Return the (x, y) coordinate for the center point of the cell that contains the specified text.  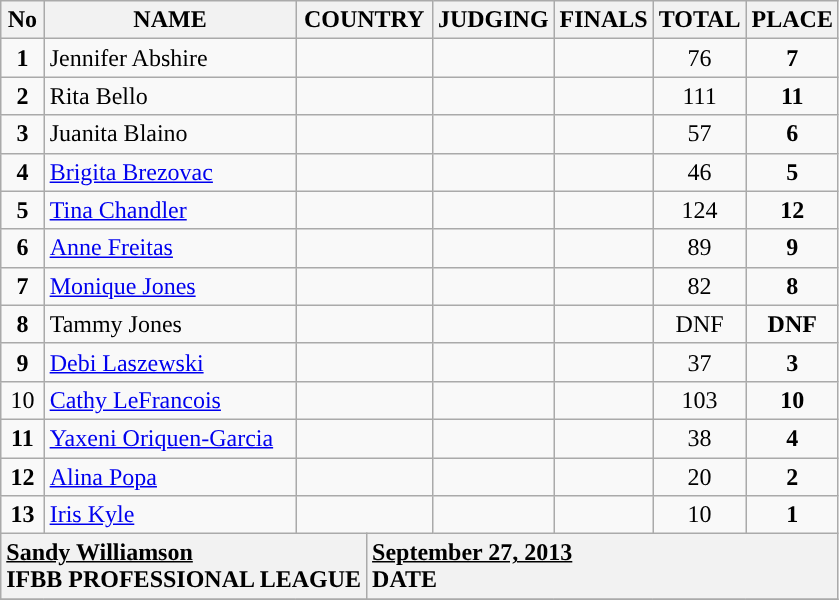
PLACE (792, 20)
TOTAL (700, 20)
111 (700, 96)
Juanita Blaino (170, 134)
Jennifer Abshire (170, 58)
NAME (170, 20)
Rita Bello (170, 96)
Tina Chandler (170, 210)
13 (22, 515)
57 (700, 134)
COUNTRY (364, 20)
37 (700, 362)
JUDGING (493, 20)
Alina Popa (170, 477)
Anne Freitas (170, 248)
124 (700, 210)
76 (700, 58)
Monique Jones (170, 286)
Cathy LeFrancois (170, 400)
Debi Laszewski (170, 362)
September 27, 2013DATE (603, 566)
Brigita Brezovac (170, 172)
82 (700, 286)
103 (700, 400)
Iris Kyle (170, 515)
20 (700, 477)
38 (700, 438)
Yaxeni Oriquen-Garcia (170, 438)
Sandy WilliamsonIFBB PROFESSIONAL LEAGUE (184, 566)
89 (700, 248)
No (22, 20)
FINALS (604, 20)
Tammy Jones (170, 324)
46 (700, 172)
